Extract the [X, Y] coordinate from the center of the cell holding the provided text.  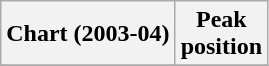
Chart (2003-04) [88, 34]
Peakposition [221, 34]
